Scan for the cell matching the given text and deliver its (X, Y) coordinate at center. 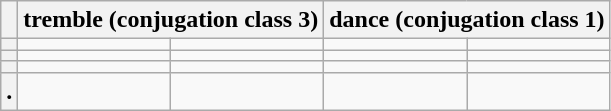
dance (conjugation class 1) (467, 20)
tremble (conjugation class 3) (171, 20)
. (10, 91)
